Output the [x, y] coordinate of the center of the cell containing the given text.  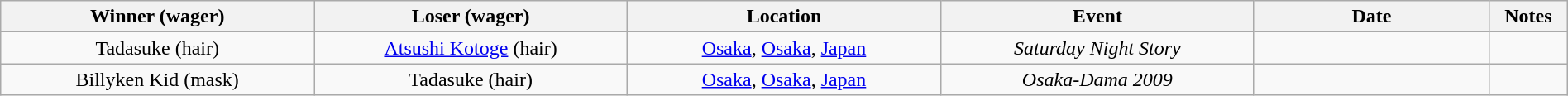
Osaka-Dama 2009 [1097, 79]
Date [1371, 17]
Event [1097, 17]
Atsushi Kotoge (hair) [471, 48]
Winner (wager) [157, 17]
Saturday Night Story [1097, 48]
Billyken Kid (mask) [157, 79]
Loser (wager) [471, 17]
Location [784, 17]
Notes [1528, 17]
